For the text-containing cell, return its midpoint in (x, y) coordinate format. 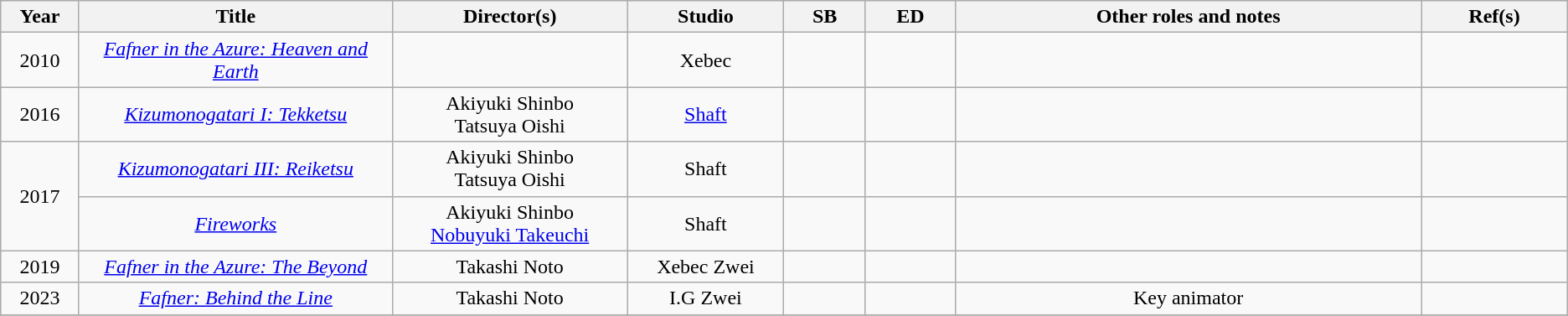
Other roles and notes (1188, 17)
Fafner in the Azure: Heaven and Earth (235, 60)
SB (824, 17)
Director(s) (509, 17)
Akiyuki Shinbo Nobuyuki Takeuchi (509, 223)
I.G Zwei (705, 298)
2019 (40, 267)
Kizumonogatari I: Tekketsu (235, 114)
Studio (705, 17)
Fireworks (235, 223)
2016 (40, 114)
Ref(s) (1494, 17)
ED (910, 17)
Year (40, 17)
Fafner: Behind the Line (235, 298)
Fafner in the Azure: The Beyond (235, 267)
2010 (40, 60)
Title (235, 17)
Xebec (705, 60)
Kizumonogatari III: Reiketsu (235, 169)
Xebec Zwei (705, 267)
2023 (40, 298)
2017 (40, 196)
Key animator (1188, 298)
